Extract the [X, Y] coordinate from the center of the cell holding the provided text.  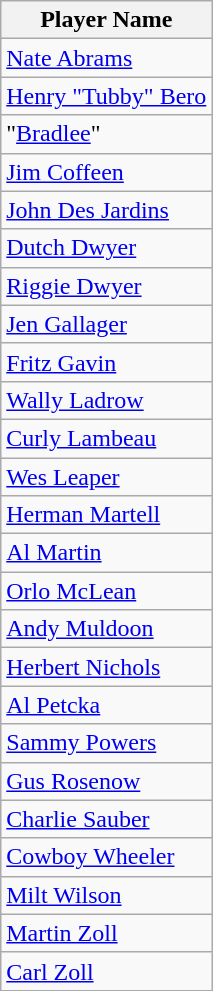
Wes Leaper [106, 477]
Sammy Powers [106, 743]
Dutch Dwyer [106, 248]
Wally Ladrow [106, 400]
Curly Lambeau [106, 438]
Herbert Nichols [106, 667]
Riggie Dwyer [106, 286]
Al Martin [106, 553]
Herman Martell [106, 515]
Martin Zoll [106, 933]
Andy Muldoon [106, 629]
Fritz Gavin [106, 362]
Gus Rosenow [106, 781]
Carl Zoll [106, 971]
Henry "Tubby" Bero [106, 96]
John Des Jardins [106, 210]
Nate Abrams [106, 58]
Al Petcka [106, 705]
Jen Gallager [106, 324]
Charlie Sauber [106, 819]
Jim Coffeen [106, 172]
Orlo McLean [106, 591]
Milt Wilson [106, 895]
Cowboy Wheeler [106, 857]
"Bradlee" [106, 134]
Player Name [106, 20]
